Pinpoint the cell where the given text exists, returning its (x, y) midpoint coordinate. 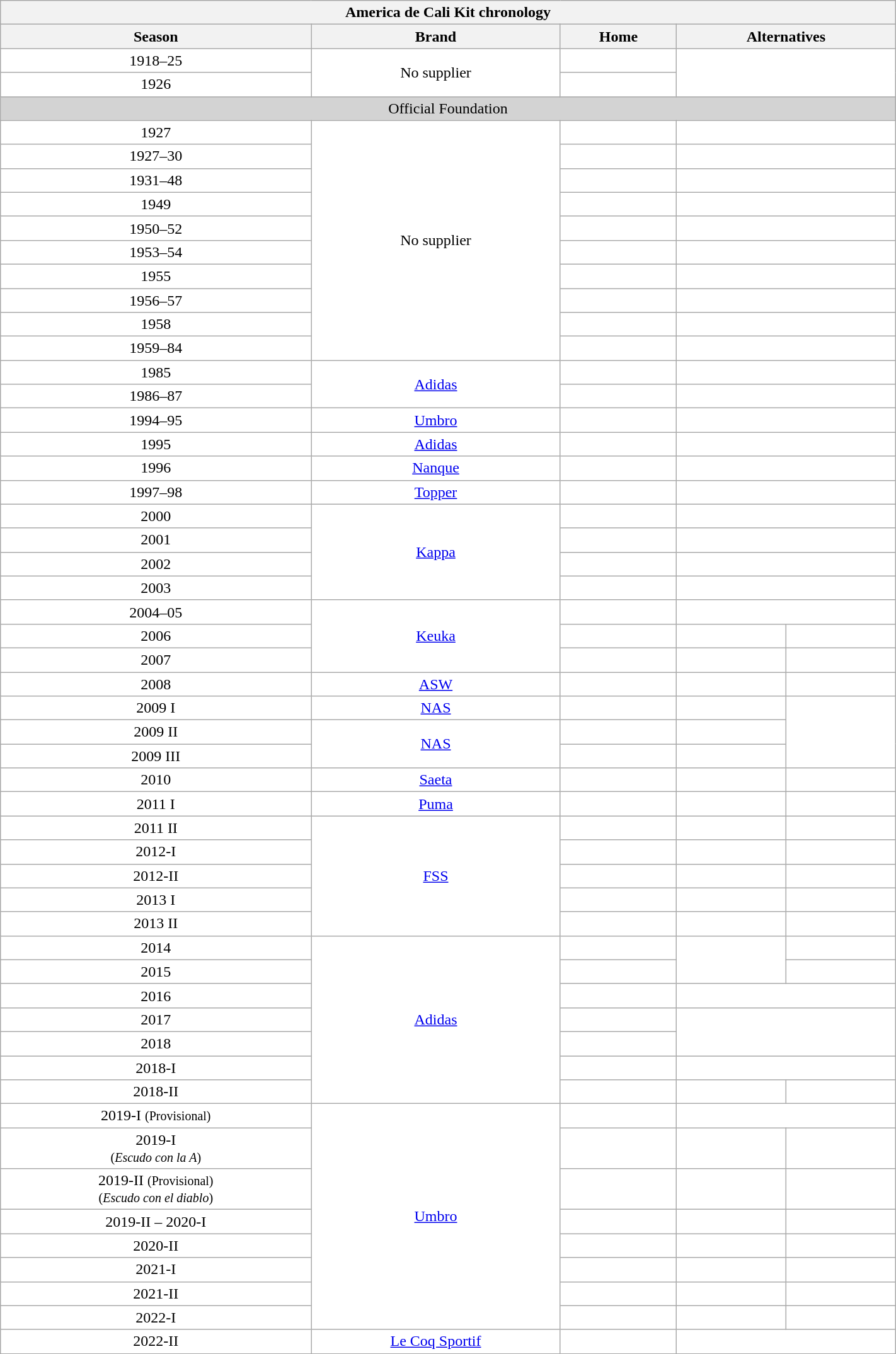
Le Coq Sportif (436, 1341)
2016 (156, 995)
ASW (436, 684)
Home (618, 37)
2013 I (156, 900)
2019-II (Provisional) (Escudo con el diablo) (156, 1190)
Alternatives (786, 37)
FSS (436, 876)
Nanque (436, 468)
1956–57 (156, 301)
1926 (156, 84)
1927 (156, 132)
2019-I (Escudo con la A) (156, 1148)
2021-I (156, 1270)
2009 II (156, 732)
2022-II (156, 1341)
1918–25 (156, 60)
1949 (156, 204)
2018-II (156, 1092)
Keuka (436, 636)
2003 (156, 588)
1950–52 (156, 228)
Puma (436, 804)
2019-I (Provisional) (156, 1116)
1995 (156, 444)
2004–05 (156, 612)
2011 II (156, 828)
2014 (156, 948)
2013 II (156, 924)
2017 (156, 1019)
2000 (156, 516)
Official Foundation (448, 108)
1996 (156, 468)
2010 (156, 780)
1997–98 (156, 492)
2012-I (156, 852)
2002 (156, 564)
2007 (156, 660)
Saeta (436, 780)
2020-II (156, 1246)
2009 III (156, 756)
America de Cali Kit chronology (448, 13)
Brand (436, 37)
1994–95 (156, 420)
2019-II – 2020-I (156, 1222)
1959–84 (156, 348)
2015 (156, 972)
2018 (156, 1043)
2018-I (156, 1068)
2021-II (156, 1294)
Season (156, 37)
Kappa (436, 552)
2011 I (156, 804)
1985 (156, 372)
1955 (156, 276)
2022-I (156, 1317)
1927–30 (156, 156)
1986–87 (156, 396)
2006 (156, 636)
Topper (436, 492)
2008 (156, 684)
1931–48 (156, 180)
1958 (156, 324)
2012-II (156, 876)
2009 I (156, 708)
1953–54 (156, 252)
2001 (156, 540)
